Output the (X, Y) coordinate of the center of the cell containing the given text.  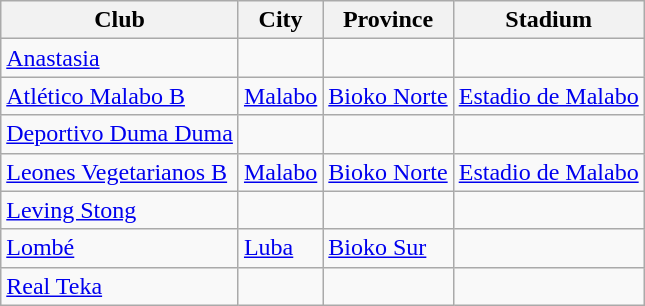
Anastasia (120, 58)
Deportivo Duma Duma (120, 134)
Lombé (120, 248)
Luba (280, 248)
City (280, 20)
Bioko Sur (388, 248)
Stadium (548, 20)
Club (120, 20)
Province (388, 20)
Leones Vegetarianos B (120, 172)
Atlético Malabo B (120, 96)
Leving Stong (120, 210)
Real Teka (120, 286)
